Return (x, y) of the center of cell containing provided text 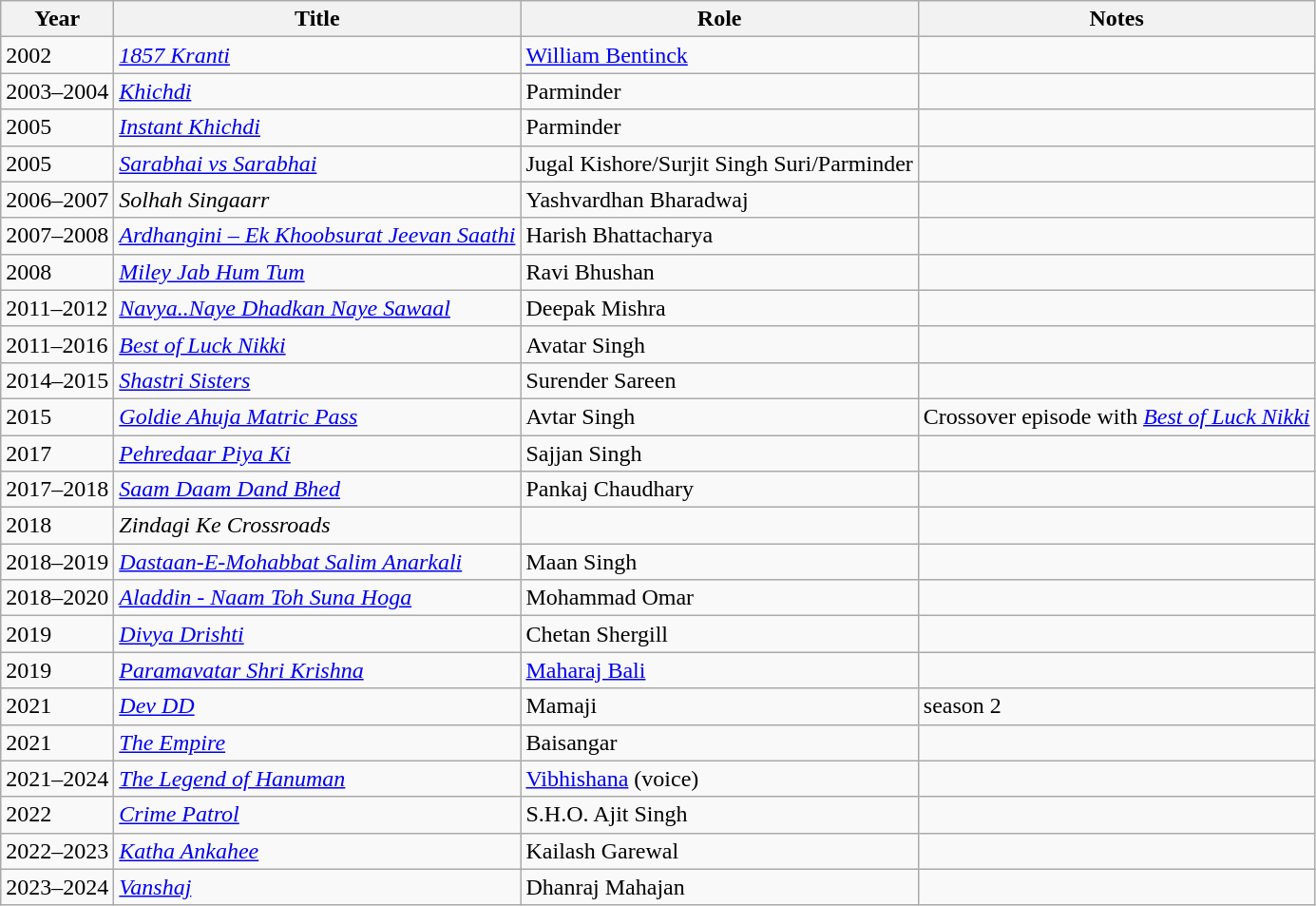
Year (57, 19)
William Bentinck (719, 55)
Goldie Ahuja Matric Pass (317, 416)
Aladdin - Naam Toh Suna Hoga (317, 598)
Solhah Singaarr (317, 200)
Maan Singh (719, 562)
Khichdi (317, 91)
Chetan Shergill (719, 634)
2003–2004 (57, 91)
Navya..Naye Dhadkan Naye Sawaal (317, 308)
Pankaj Chaudhary (719, 490)
Shastri Sisters (317, 380)
2021–2024 (57, 779)
Paramavatar Shri Krishna (317, 670)
2015 (57, 416)
1857 Kranti (317, 55)
2022–2023 (57, 851)
2011–2012 (57, 308)
Maharaj Bali (719, 670)
2017–2018 (57, 490)
Crime Patrol (317, 815)
Zindagi Ke Crossroads (317, 526)
The Legend of Hanuman (317, 779)
Sarabhai vs Sarabhai (317, 164)
Saam Daam Dand Bhed (317, 490)
Dastaan-E-Mohabbat Salim Anarkali (317, 562)
2018–2019 (57, 562)
Ardhangini – Ek Khoobsurat Jeevan Saathi (317, 236)
Miley Jab Hum Tum (317, 272)
Avtar Singh (719, 416)
Harish Bhattacharya (719, 236)
2007–2008 (57, 236)
Instant Khichdi (317, 127)
2006–2007 (57, 200)
Kailash Garewal (719, 851)
Sajjan Singh (719, 453)
2017 (57, 453)
Title (317, 19)
2014–2015 (57, 380)
2002 (57, 55)
Divya Drishti (317, 634)
Pehredaar Piya Ki (317, 453)
Deepak Mishra (719, 308)
season 2 (1116, 706)
Role (719, 19)
2008 (57, 272)
S.H.O. Ajit Singh (719, 815)
Baisangar (719, 742)
2023–2024 (57, 887)
2018–2020 (57, 598)
2022 (57, 815)
Yashvardhan Bharadwaj (719, 200)
2011–2016 (57, 344)
Vibhishana (voice) (719, 779)
Notes (1116, 19)
Katha Ankahee (317, 851)
Mamaji (719, 706)
Dev DD (317, 706)
2018 (57, 526)
Mohammad Omar (719, 598)
Crossover episode with Best of Luck Nikki (1116, 416)
Dhanraj Mahajan (719, 887)
Surender Sareen (719, 380)
Jugal Kishore/Surjit Singh Suri/Parminder (719, 164)
Best of Luck Nikki (317, 344)
Vanshaj (317, 887)
The Empire (317, 742)
Avatar Singh (719, 344)
Ravi Bhushan (719, 272)
